Provide the (x, y) coordinate of the cell's center where the given text is located.  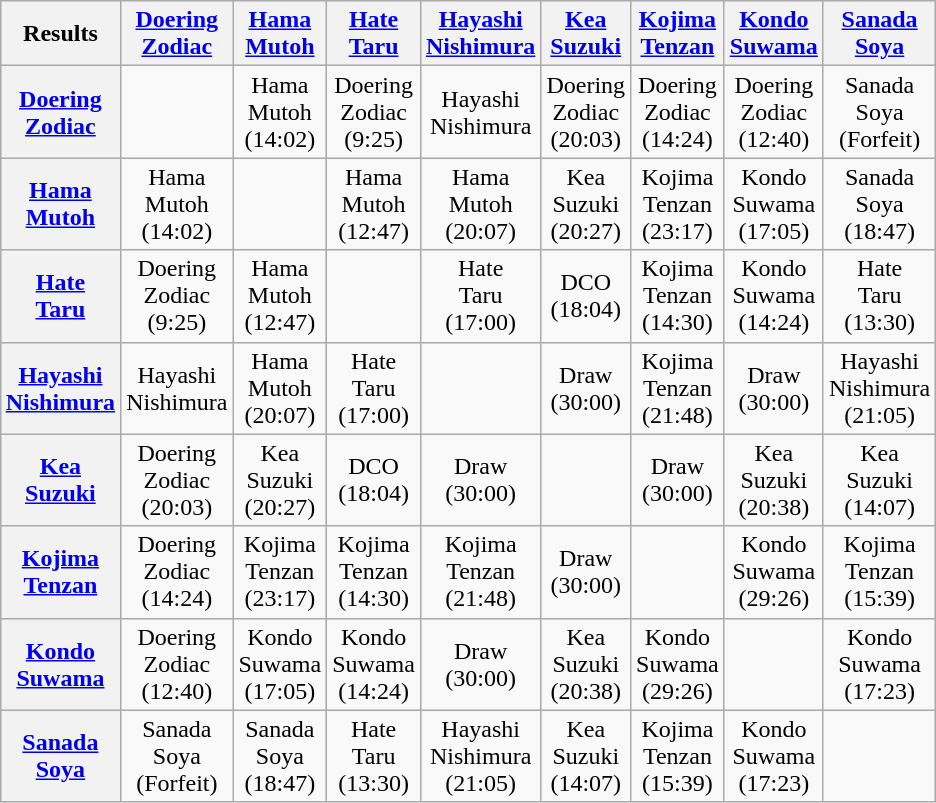
Results (60, 34)
